Detect which cell encompasses the target text, then output its [x, y] center coordinate. 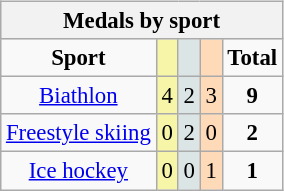
Medals by sport [142, 21]
3 [211, 96]
Sport [79, 58]
4 [167, 96]
Ice hockey [79, 171]
Biathlon [79, 96]
Total [252, 58]
Freestyle skiing [79, 133]
9 [252, 96]
